Detect which cell encompasses the target text, then output its [X, Y] center coordinate. 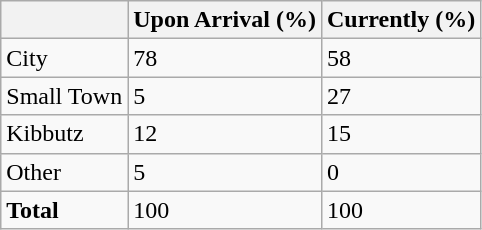
City [64, 58]
12 [225, 134]
Small Town [64, 96]
27 [400, 96]
Total [64, 210]
Other [64, 172]
Kibbutz [64, 134]
15 [400, 134]
0 [400, 172]
58 [400, 58]
Currently (%) [400, 20]
Upon Arrival (%) [225, 20]
78 [225, 58]
